Identify which cell holds the provided text, then report its (X, Y) central coordinate. 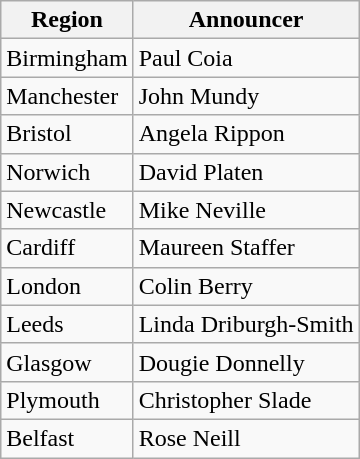
Manchester (67, 96)
Mike Neville (246, 210)
Cardiff (67, 248)
Colin Berry (246, 286)
Newcastle (67, 210)
Christopher Slade (246, 400)
Leeds (67, 324)
Maureen Staffer (246, 248)
Rose Neill (246, 438)
Bristol (67, 134)
Plymouth (67, 400)
London (67, 286)
Norwich (67, 172)
Birmingham (67, 58)
Angela Rippon (246, 134)
Dougie Donnelly (246, 362)
Announcer (246, 20)
Belfast (67, 438)
Glasgow (67, 362)
David Platen (246, 172)
Region (67, 20)
John Mundy (246, 96)
Paul Coia (246, 58)
Linda Driburgh-Smith (246, 324)
